Pinpoint the cell where the given text exists, returning its (x, y) midpoint coordinate. 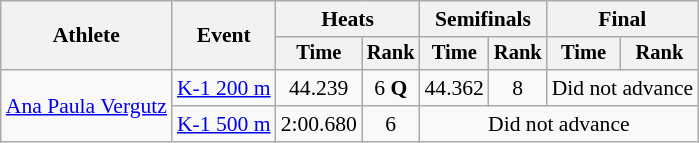
8 (518, 88)
44.362 (454, 88)
Athlete (86, 36)
Heats (348, 19)
2:00.680 (319, 124)
Semifinals (482, 19)
Event (224, 36)
6 (391, 124)
6 Q (391, 88)
K-1 500 m (224, 124)
44.239 (319, 88)
Ana Paula Vergutz (86, 106)
Final (623, 19)
K-1 200 m (224, 88)
